Return [X, Y] of the center of cell containing provided text 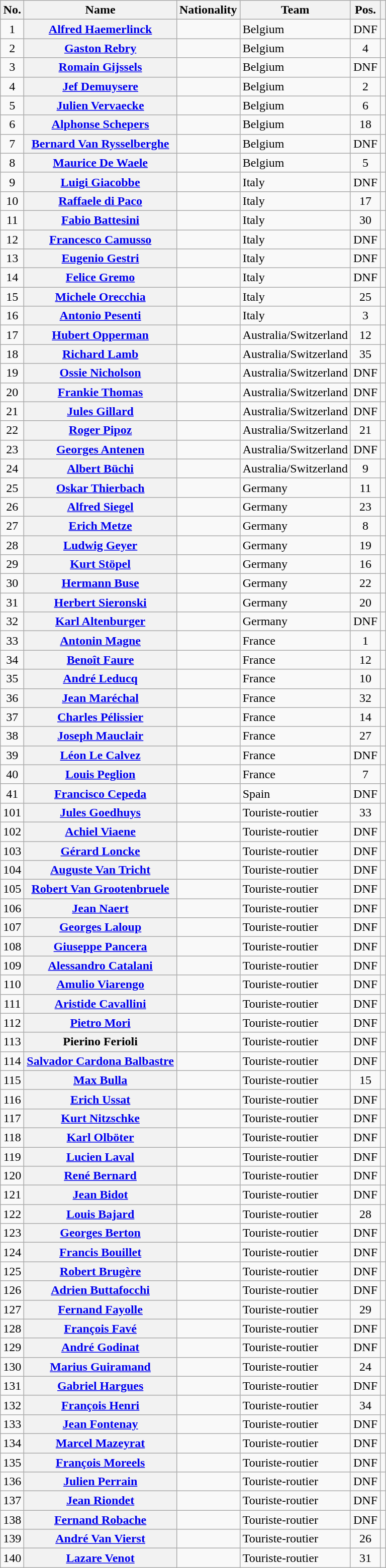
Jean Fontenay [101, 1424]
Erich Metze [101, 526]
40 [12, 774]
Oskar Thierbach [101, 488]
Robert Van Grootenbruele [101, 889]
André Leducq [101, 679]
105 [12, 889]
Albert Büchi [101, 468]
101 [12, 812]
Joseph Mauclair [101, 736]
Georges Laloup [101, 927]
120 [12, 1176]
Louis Bajard [101, 1214]
Spain [295, 793]
109 [12, 966]
122 [12, 1214]
104 [12, 870]
Felice Gremo [101, 278]
106 [12, 908]
130 [12, 1367]
Michele Orecchia [101, 297]
Pietro Mori [101, 1023]
41 [12, 793]
139 [12, 1539]
39 [12, 755]
Antonio Pesenti [101, 316]
André Van Vierst [101, 1539]
133 [12, 1424]
Kurt Stöpel [101, 564]
Richard Lamb [101, 354]
Pos. [365, 10]
Fernand Fayolle [101, 1309]
Gabriel Hargues [101, 1386]
117 [12, 1118]
Kurt Nitzschke [101, 1118]
Benoît Faure [101, 660]
123 [12, 1233]
119 [12, 1156]
François Henri [101, 1405]
Gaston Rebry [101, 48]
Julien Vervaecke [101, 105]
Salvador Cardona Balbastre [101, 1061]
Gérard Loncke [101, 851]
36 [12, 698]
Herbert Sieronski [101, 602]
Max Bulla [101, 1080]
Pierino Ferioli [101, 1042]
Marcel Mazeyrat [101, 1443]
Name [101, 10]
124 [12, 1252]
137 [12, 1501]
Erich Ussat [101, 1099]
Léon Le Calvez [101, 755]
121 [12, 1195]
Lazare Venot [101, 1558]
103 [12, 851]
Ossie Nicholson [101, 373]
116 [12, 1099]
131 [12, 1386]
111 [12, 1004]
113 [12, 1042]
Karl Olböter [101, 1137]
Hermann Buse [101, 583]
Amulio Viarengo [101, 985]
Francesco Camusso [101, 239]
134 [12, 1443]
Lucien Laval [101, 1156]
Charles Pélissier [101, 717]
Jean Maréchal [101, 698]
Robert Brugère [101, 1271]
112 [12, 1023]
Maurice De Waele [101, 163]
Hubert Opperman [101, 335]
No. [12, 10]
125 [12, 1271]
135 [12, 1463]
129 [12, 1348]
Alfred Haemerlinck [101, 29]
Team [295, 10]
110 [12, 985]
Raffaele di Paco [101, 201]
Francisco Cepeda [101, 793]
André Godinat [101, 1348]
108 [12, 946]
Adrien Buttafocchi [101, 1290]
Achiel Viaene [101, 831]
Julien Perrain [101, 1482]
François Moreels [101, 1463]
Marius Guiramand [101, 1367]
Eugenio Gestri [101, 259]
114 [12, 1061]
Jules Goedhuys [101, 812]
107 [12, 927]
Auguste Van Tricht [101, 870]
Alphonse Schepers [101, 125]
127 [12, 1309]
126 [12, 1290]
37 [12, 717]
128 [12, 1329]
118 [12, 1137]
René Bernard [101, 1176]
Jean Bidot [101, 1195]
115 [12, 1080]
132 [12, 1405]
Alfred Siegel [101, 507]
Jules Gillard [101, 411]
Frankie Thomas [101, 392]
13 [12, 259]
Giuseppe Pancera [101, 946]
140 [12, 1558]
102 [12, 831]
Jef Demuysere [101, 86]
Fabio Battesini [101, 220]
Francis Bouillet [101, 1252]
Romain Gijssels [101, 67]
François Favé [101, 1329]
38 [12, 736]
Roger Pipoz [101, 430]
Louis Peglion [101, 774]
Georges Antenen [101, 449]
Fernand Robache [101, 1520]
Jean Riondet [101, 1501]
Ludwig Geyer [101, 545]
Jean Naert [101, 908]
Luigi Giacobbe [101, 182]
Antonin Magne [101, 641]
Aristide Cavallini [101, 1004]
Nationality [208, 10]
Karl Altenburger [101, 622]
136 [12, 1482]
Bernard Van Rysselberghe [101, 144]
138 [12, 1520]
Alessandro Catalani [101, 966]
Georges Berton [101, 1233]
